Detect which cell encompasses the target text, then output its [x, y] center coordinate. 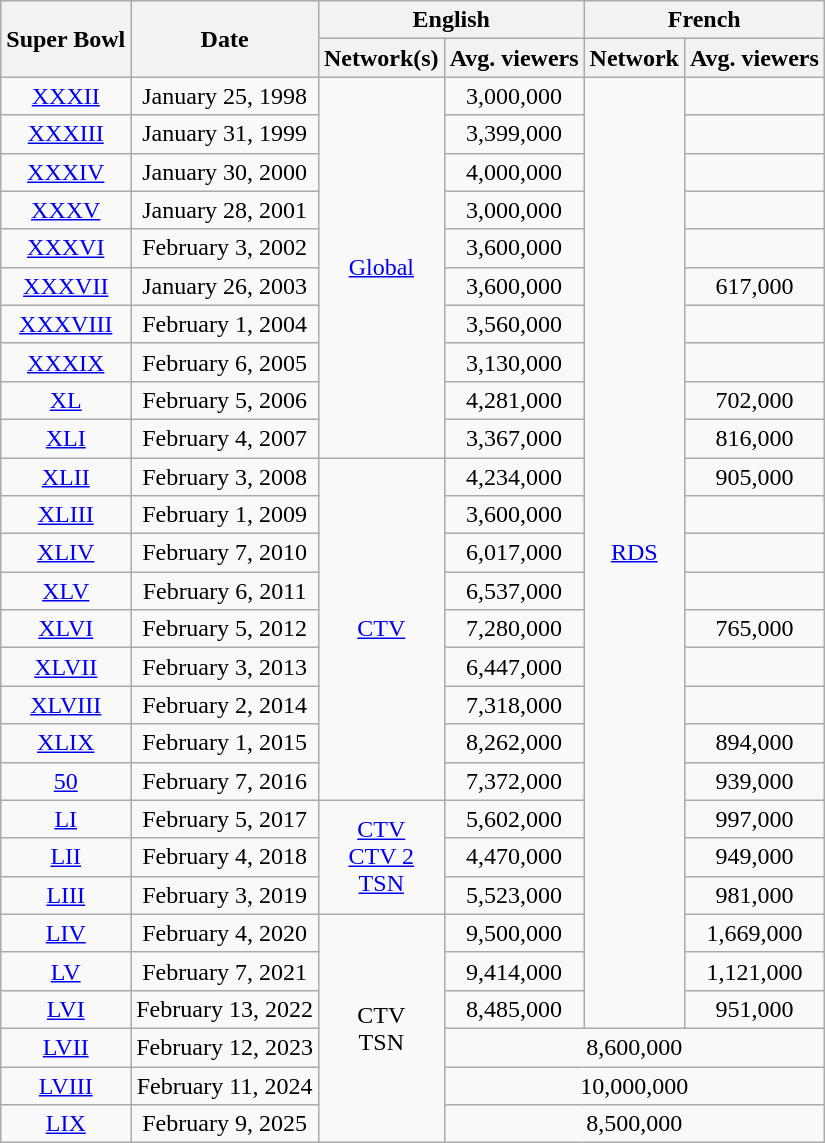
CTVTSN [381, 1028]
XLVII [66, 667]
Date [225, 39]
Super Bowl [66, 39]
XLII [66, 477]
LIX [66, 1124]
4,000,000 [514, 172]
LII [66, 857]
3,399,000 [514, 134]
3,130,000 [514, 362]
CTVCTV 2TSN [381, 857]
LVIII [66, 1085]
RDS [634, 553]
January 28, 2001 [225, 210]
February 5, 2012 [225, 629]
February 1, 2009 [225, 515]
February 9, 2025 [225, 1124]
7,318,000 [514, 705]
February 3, 2002 [225, 248]
10,000,000 [634, 1085]
February 7, 2021 [225, 971]
4,281,000 [514, 400]
939,000 [754, 781]
January 25, 1998 [225, 96]
9,500,000 [514, 933]
January 31, 1999 [225, 134]
Network [634, 58]
951,000 [754, 1009]
LIV [66, 933]
8,485,000 [514, 1009]
816,000 [754, 438]
5,523,000 [514, 895]
617,000 [754, 286]
February 3, 2019 [225, 895]
February 3, 2008 [225, 477]
LV [66, 971]
6,017,000 [514, 553]
981,000 [754, 895]
LI [66, 819]
6,447,000 [514, 667]
LVII [66, 1047]
February 4, 2007 [225, 438]
9,414,000 [514, 971]
8,262,000 [514, 743]
8,500,000 [634, 1124]
3,560,000 [514, 324]
XLVI [66, 629]
4,470,000 [514, 857]
January 26, 2003 [225, 286]
February 7, 2016 [225, 781]
XXXIV [66, 172]
8,600,000 [634, 1047]
949,000 [754, 857]
702,000 [754, 400]
4,234,000 [514, 477]
February 3, 2013 [225, 667]
Network(s) [381, 58]
February 6, 2011 [225, 591]
905,000 [754, 477]
XLIII [66, 515]
LVI [66, 1009]
XLI [66, 438]
7,372,000 [514, 781]
XLV [66, 591]
February 1, 2015 [225, 743]
XXXII [66, 96]
English [451, 20]
XXXIX [66, 362]
1,669,000 [754, 933]
3,367,000 [514, 438]
XXXV [66, 210]
January 30, 2000 [225, 172]
XXXVIII [66, 324]
February 13, 2022 [225, 1009]
February 4, 2018 [225, 857]
Global [381, 268]
February 4, 2020 [225, 933]
5,602,000 [514, 819]
February 7, 2010 [225, 553]
50 [66, 781]
February 5, 2017 [225, 819]
XLIX [66, 743]
February 1, 2004 [225, 324]
XL [66, 400]
997,000 [754, 819]
XXXVI [66, 248]
XXXIII [66, 134]
6,537,000 [514, 591]
February 6, 2005 [225, 362]
French [704, 20]
February 12, 2023 [225, 1047]
1,121,000 [754, 971]
894,000 [754, 743]
XXXVII [66, 286]
February 11, 2024 [225, 1085]
February 2, 2014 [225, 705]
XLVIII [66, 705]
February 5, 2006 [225, 400]
CTV [381, 630]
765,000 [754, 629]
LIII [66, 895]
XLIV [66, 553]
7,280,000 [514, 629]
